Extract the [X, Y] coordinate from the center of the cell holding the provided text.  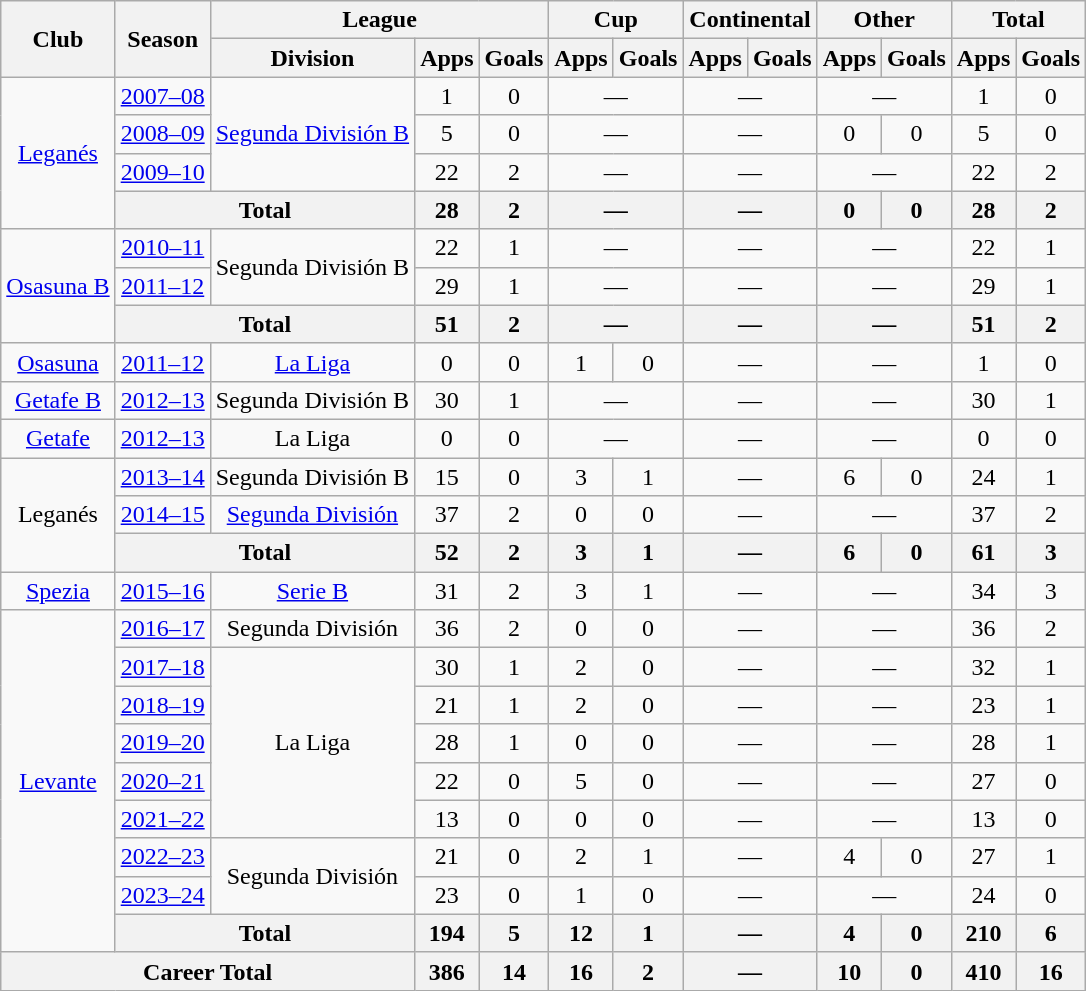
Division [312, 58]
Spezia [58, 591]
210 [983, 933]
2013–14 [162, 477]
2020–21 [162, 781]
12 [581, 933]
32 [983, 667]
League [380, 20]
2014–15 [162, 515]
2019–20 [162, 743]
2015–16 [162, 591]
Season [162, 39]
Getafe [58, 438]
2008–09 [162, 134]
2018–19 [162, 705]
10 [849, 971]
194 [447, 933]
Other [884, 20]
2021–22 [162, 819]
14 [514, 971]
Osasuna B [58, 286]
2017–18 [162, 667]
Osasuna [58, 362]
31 [447, 591]
2022–23 [162, 857]
52 [447, 553]
Serie B [312, 591]
2016–17 [162, 629]
Cup [616, 20]
Club [58, 39]
Levante [58, 782]
410 [983, 971]
2009–10 [162, 172]
2010–11 [162, 248]
61 [983, 553]
2007–08 [162, 96]
Continental [750, 20]
2023–24 [162, 895]
34 [983, 591]
Career Total [208, 971]
Getafe B [58, 400]
15 [447, 477]
386 [447, 971]
